Scan for the cell matching the given text and deliver its [x, y] coordinate at center. 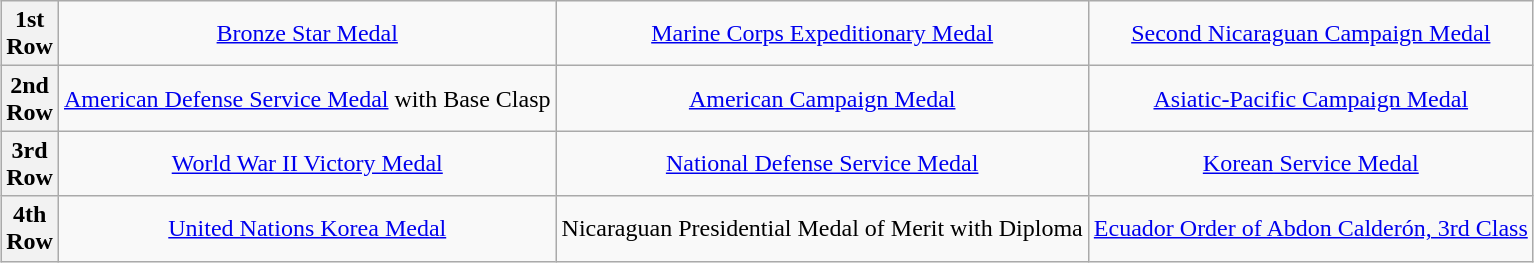
World War II Victory Medal [307, 164]
Asiatic-Pacific Campaign Medal [1310, 98]
Ecuador Order of Abdon Calderón, 3rd Class [1310, 228]
United Nations Korea Medal [307, 228]
Korean Service Medal [1310, 164]
National Defense Service Medal [822, 164]
4thRow [30, 228]
1stRow [30, 34]
3rdRow [30, 164]
Marine Corps Expeditionary Medal [822, 34]
American Campaign Medal [822, 98]
2ndRow [30, 98]
American Defense Service Medal with Base Clasp [307, 98]
Bronze Star Medal [307, 34]
Second Nicaraguan Campaign Medal [1310, 34]
Nicaraguan Presidential Medal of Merit with Diploma [822, 228]
